Pinpoint the cell where the given text exists, returning its (x, y) midpoint coordinate. 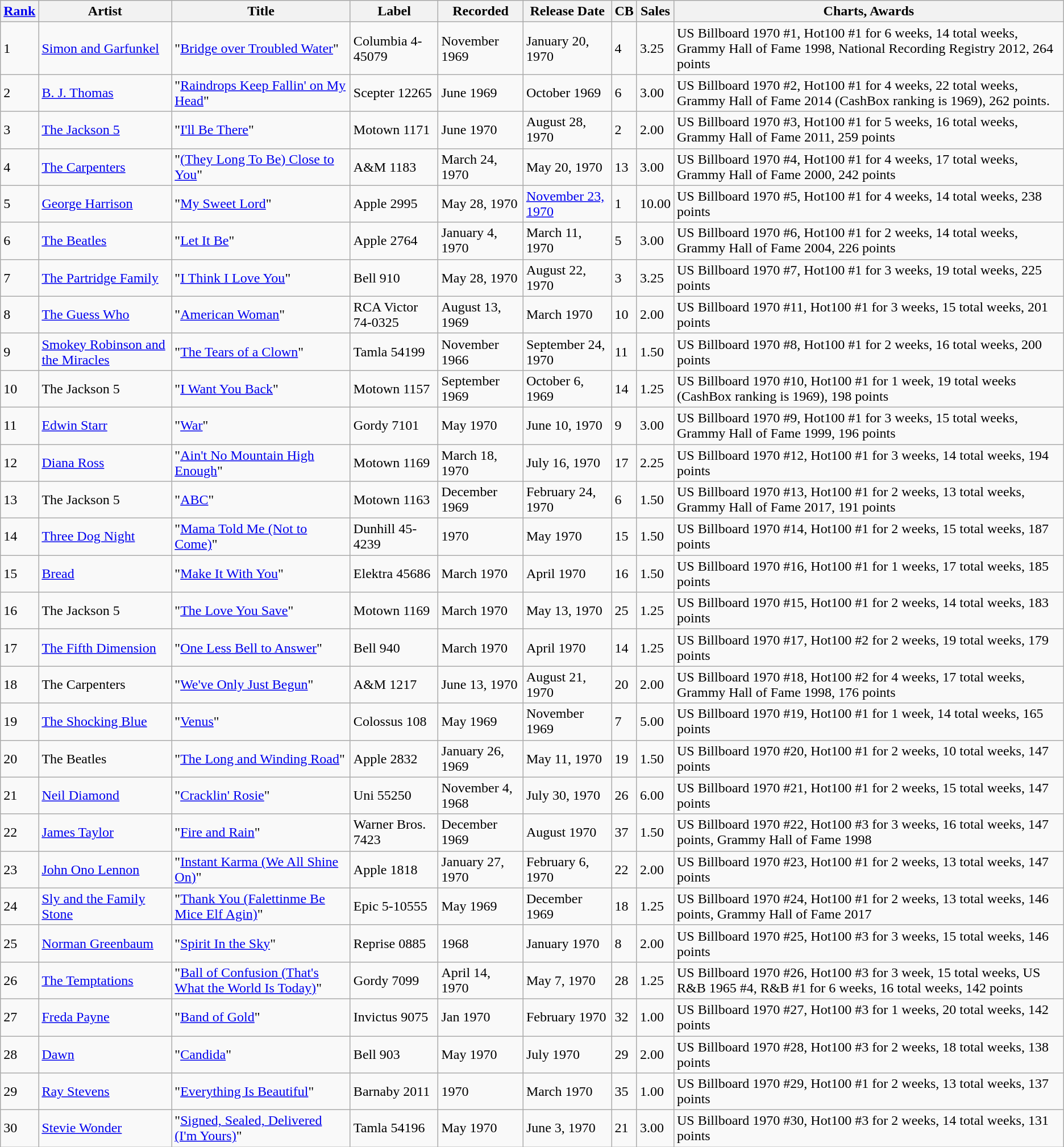
"Everything Is Beautiful" (261, 1091)
The Temptations (105, 980)
January 27, 1970 (481, 870)
Motown 1157 (394, 389)
US Billboard 1970 #20, Hot100 #1 for 2 weeks, 10 total weeks, 147 points (868, 758)
US Billboard 1970 #18, Hot100 #2 for 4 weeks, 17 total weeks, Grammy Hall of Fame 1998, 176 points (868, 684)
Bread (105, 574)
Motown 1171 (394, 130)
US Billboard 1970 #27, Hot100 #3 for 1 weeks, 20 total weeks, 142 points (868, 1017)
US Billboard 1970 #29, Hot100 #1 for 2 weeks, 13 total weeks, 137 points (868, 1091)
Bell 903 (394, 1054)
US Billboard 1970 #8, Hot100 #1 for 2 weeks, 16 total weeks, 200 points (868, 351)
US Billboard 1970 #2, Hot100 #1 for 4 weeks, 22 total weeks, Grammy Hall of Fame 2014 (CashBox ranking is 1969), 262 points. (868, 93)
July 16, 1970 (567, 463)
May 11, 1970 (567, 758)
"Spirit In the Sky" (261, 944)
October 6, 1969 (567, 389)
"I Think I Love You" (261, 277)
May 13, 1970 (567, 610)
Tamla 54196 (394, 1129)
10.00 (655, 203)
Uni 55250 (394, 796)
Recorded (481, 11)
Scepter 12265 (394, 93)
Dunhill 45-4239 (394, 537)
March 11, 1970 (567, 241)
January 26, 1969 (481, 758)
November 1966 (481, 351)
2.25 (655, 463)
Apple 2995 (394, 203)
US Billboard 1970 #6, Hot100 #1 for 2 weeks, 14 total weeks, Grammy Hall of Fame 2004, 226 points (868, 241)
"I Want You Back" (261, 389)
February 24, 1970 (567, 500)
"Bridge over Troubled Water" (261, 48)
September 24, 1970 (567, 351)
"ABC" (261, 500)
June 13, 1970 (481, 684)
"Raindrops Keep Fallin' on My Head" (261, 93)
January 4, 1970 (481, 241)
Columbia 4-45079 (394, 48)
"I'll Be There" (261, 130)
July 1970 (567, 1054)
August 13, 1969 (481, 315)
George Harrison (105, 203)
June 1970 (481, 130)
US Billboard 1970 #22, Hot100 #3 for 3 weeks, 16 total weeks, 147 points, Grammy Hall of Fame 1998 (868, 832)
Apple 2832 (394, 758)
Release Date (567, 11)
"Candida" (261, 1054)
June 10, 1970 (567, 425)
US Billboard 1970 #17, Hot100 #2 for 2 weeks, 19 total weeks, 179 points (868, 648)
August 22, 1970 (567, 277)
US Billboard 1970 #3, Hot100 #1 for 5 weeks, 16 total weeks, Grammy Hall of Fame 2011, 259 points (868, 130)
May 7, 1970 (567, 980)
US Billboard 1970 #4, Hot100 #1 for 4 weeks, 17 total weeks, Grammy Hall of Fame 2000, 242 points (868, 167)
July 30, 1970 (567, 796)
August 1970 (567, 832)
US Billboard 1970 #25, Hot100 #3 for 3 weeks, 15 total weeks, 146 points (868, 944)
B. J. Thomas (105, 93)
Label (394, 11)
A&M 1217 (394, 684)
Gordy 7101 (394, 425)
"The Tears of a Clown" (261, 351)
24 (19, 906)
Title (261, 11)
April 14, 1970 (481, 980)
Warner Bros. 7423 (394, 832)
"Fire and Rain" (261, 832)
"Signed, Sealed, Delivered (I'm Yours)" (261, 1129)
US Billboard 1970 #11, Hot100 #1 for 3 weeks, 15 total weeks, 201 points (868, 315)
The Guess Who (105, 315)
Neil Diamond (105, 796)
Edwin Starr (105, 425)
32 (624, 1017)
US Billboard 1970 #21, Hot100 #1 for 2 weeks, 15 total weeks, 147 points (868, 796)
September 1969 (481, 389)
Colossus 108 (394, 722)
Stevie Wonder (105, 1129)
Tamla 54199 (394, 351)
February 1970 (567, 1017)
"Mama Told Me (Not to Come)" (261, 537)
US Billboard 1970 #9, Hot100 #1 for 3 weeks, 15 total weeks, Grammy Hall of Fame 1999, 196 points (868, 425)
23 (19, 870)
The Shocking Blue (105, 722)
Invictus 9075 (394, 1017)
Bell 910 (394, 277)
"One Less Bell to Answer" (261, 648)
5.00 (655, 722)
"Thank You (Falettinme Be Mice Elf Agin)" (261, 906)
RCA Victor 74-0325 (394, 315)
Charts, Awards (868, 11)
"Ain't No Mountain High Enough" (261, 463)
"We've Only Just Begun" (261, 684)
Gordy 7099 (394, 980)
"My Sweet Lord" (261, 203)
June 1969 (481, 93)
Bell 940 (394, 648)
Three Dog Night (105, 537)
Norman Greenbaum (105, 944)
The Partridge Family (105, 277)
August 21, 1970 (567, 684)
US Billboard 1970 #12, Hot100 #1 for 3 weeks, 14 total weeks, 194 points (868, 463)
Apple 2764 (394, 241)
Sales (655, 11)
Dawn (105, 1054)
Diana Ross (105, 463)
"Band of Gold" (261, 1017)
37 (624, 832)
"Cracklin' Rosie" (261, 796)
Freda Payne (105, 1017)
"The Love You Save" (261, 610)
CB (624, 11)
Apple 1818 (394, 870)
Simon and Garfunkel (105, 48)
US Billboard 1970 #10, Hot100 #1 for 1 week, 19 total weeks (CashBox ranking is 1969), 198 points (868, 389)
October 1969 (567, 93)
Reprise 0885 (394, 944)
Rank (19, 11)
The Fifth Dimension (105, 648)
Ray Stevens (105, 1091)
US Billboard 1970 #26, Hot100 #3 for 3 week, 15 total weeks, US R&B 1965 #4, R&B #1 for 6 weeks, 16 total weeks, 142 points (868, 980)
A&M 1183 (394, 167)
November 23, 1970 (567, 203)
Elektra 45686 (394, 574)
US Billboard 1970 #28, Hot100 #3 for 2 weeks, 18 total weeks, 138 points (868, 1054)
November 4, 1968 (481, 796)
February 6, 1970 (567, 870)
12 (19, 463)
US Billboard 1970 #1, Hot100 #1 for 6 weeks, 14 total weeks, Grammy Hall of Fame 1998, National Recording Registry 2012, 264 points (868, 48)
June 3, 1970 (567, 1129)
Smokey Robinson and the Miracles (105, 351)
30 (19, 1129)
May 20, 1970 (567, 167)
Sly and the Family Stone (105, 906)
"American Woman" (261, 315)
35 (624, 1091)
US Billboard 1970 #24, Hot100 #1 for 2 weeks, 13 total weeks, 146 points, Grammy Hall of Fame 2017 (868, 906)
John Ono Lennon (105, 870)
March 24, 1970 (481, 167)
US Billboard 1970 #14, Hot100 #1 for 2 weeks, 15 total weeks, 187 points (868, 537)
Motown 1163 (394, 500)
US Billboard 1970 #23, Hot100 #1 for 2 weeks, 13 total weeks, 147 points (868, 870)
27 (19, 1017)
"Venus" (261, 722)
January 20, 1970 (567, 48)
"Instant Karma (We All Shine On)" (261, 870)
Barnaby 2011 (394, 1091)
January 1970 (567, 944)
US Billboard 1970 #16, Hot100 #1 for 1 weeks, 17 total weeks, 185 points (868, 574)
August 28, 1970 (567, 130)
Jan 1970 (481, 1017)
6.00 (655, 796)
US Billboard 1970 #5, Hot100 #1 for 4 weeks, 14 total weeks, 238 points (868, 203)
US Billboard 1970 #19, Hot100 #1 for 1 week, 14 total weeks, 165 points (868, 722)
"The Long and Winding Road" (261, 758)
"Ball of Confusion (That's What the World Is Today)" (261, 980)
James Taylor (105, 832)
"Make It With You" (261, 574)
"Let It Be" (261, 241)
Epic 5-10555 (394, 906)
1968 (481, 944)
US Billboard 1970 #30, Hot100 #3 for 2 weeks, 14 total weeks, 131 points (868, 1129)
Artist (105, 11)
March 18, 1970 (481, 463)
US Billboard 1970 #13, Hot100 #1 for 2 weeks, 13 total weeks, Grammy Hall of Fame 2017, 191 points (868, 500)
"(They Long To Be) Close to You" (261, 167)
"War" (261, 425)
US Billboard 1970 #7, Hot100 #1 for 3 weeks, 19 total weeks, 225 points (868, 277)
US Billboard 1970 #15, Hot100 #1 for 2 weeks, 14 total weeks, 183 points (868, 610)
